Capture the cell that displays the provided text and extract its (x, y) central coordinate. 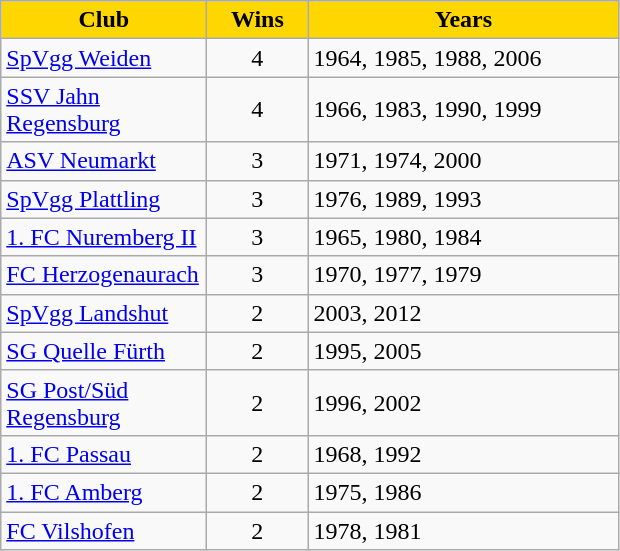
1978, 1981 (464, 531)
Years (464, 20)
1995, 2005 (464, 351)
1996, 2002 (464, 402)
ASV Neumarkt (104, 161)
SG Post/Süd Regensburg (104, 402)
FC Vilshofen (104, 531)
SpVgg Plattling (104, 199)
Wins (258, 20)
1. FC Passau (104, 454)
1970, 1977, 1979 (464, 275)
SpVgg Landshut (104, 313)
1965, 1980, 1984 (464, 237)
FC Herzogenaurach (104, 275)
1976, 1989, 1993 (464, 199)
1. FC Nuremberg II (104, 237)
2003, 2012 (464, 313)
1. FC Amberg (104, 492)
1966, 1983, 1990, 1999 (464, 110)
SG Quelle Fürth (104, 351)
1975, 1986 (464, 492)
1968, 1992 (464, 454)
1964, 1985, 1988, 2006 (464, 58)
SSV Jahn Regensburg (104, 110)
1971, 1974, 2000 (464, 161)
SpVgg Weiden (104, 58)
Club (104, 20)
